Extract the [X, Y] coordinate from the center of the cell holding the provided text.  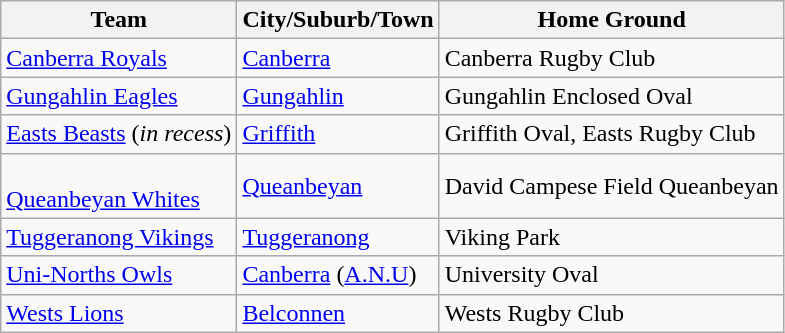
Canberra [338, 58]
Easts Beasts (in recess) [119, 134]
Viking Park [612, 237]
Tuggeranong Vikings [119, 237]
Queanbeyan Whites [119, 186]
Gungahlin [338, 96]
University Oval [612, 275]
Gungahlin Eagles [119, 96]
Gungahlin Enclosed Oval [612, 96]
City/Suburb/Town [338, 20]
David Campese Field Queanbeyan [612, 186]
Griffith Oval, Easts Rugby Club [612, 134]
Canberra (A.N.U) [338, 275]
Queanbeyan [338, 186]
Wests Lions [119, 313]
Griffith [338, 134]
Tuggeranong [338, 237]
Uni-Norths Owls [119, 275]
Canberra Royals [119, 58]
Belconnen [338, 313]
Canberra Rugby Club [612, 58]
Wests Rugby Club [612, 313]
Team [119, 20]
Home Ground [612, 20]
